From the cell containing the given text, extract its center point as (x, y) coordinate. 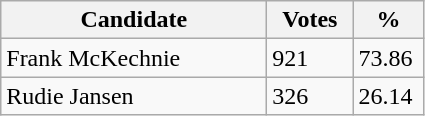
Candidate (134, 20)
326 (310, 96)
26.14 (388, 96)
Frank McKechnie (134, 58)
Votes (310, 20)
Rudie Jansen (134, 96)
73.86 (388, 58)
% (388, 20)
921 (310, 58)
